Detect which cell encompasses the target text, then output its (x, y) center coordinate. 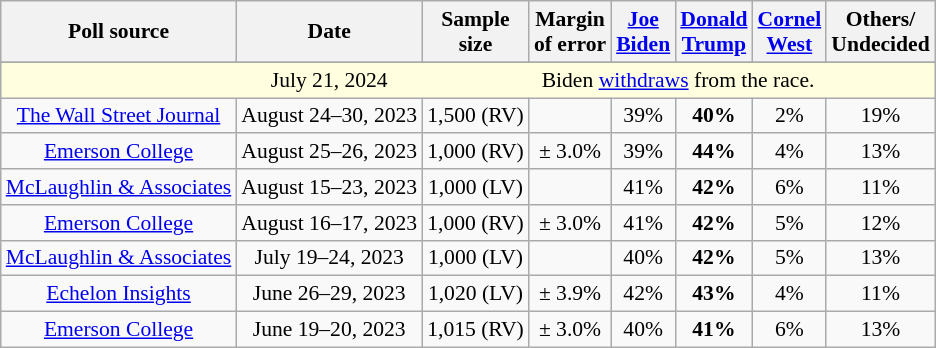
Samplesize (476, 32)
Others/Undecided (880, 32)
July 19–24, 2023 (329, 258)
JoeBiden (643, 32)
1,015 (RV) (476, 330)
CornelWest (790, 32)
Biden withdraws from the race. (678, 80)
DonaldTrump (714, 32)
19% (880, 116)
August 15–23, 2023 (329, 187)
1,020 (LV) (476, 294)
August 25–26, 2023 (329, 152)
Poll source (119, 32)
12% (880, 223)
August 16–17, 2023 (329, 223)
Marginof error (570, 32)
August 24–30, 2023 (329, 116)
43% (714, 294)
44% (714, 152)
June 26–29, 2023 (329, 294)
Date (329, 32)
The Wall Street Journal (119, 116)
± 3.9% (570, 294)
Echelon Insights (119, 294)
June 19–20, 2023 (329, 330)
2% (790, 116)
1,500 (RV) (476, 116)
July 21, 2024 (329, 80)
